Output the (X, Y) coordinate of the center of the cell containing the given text.  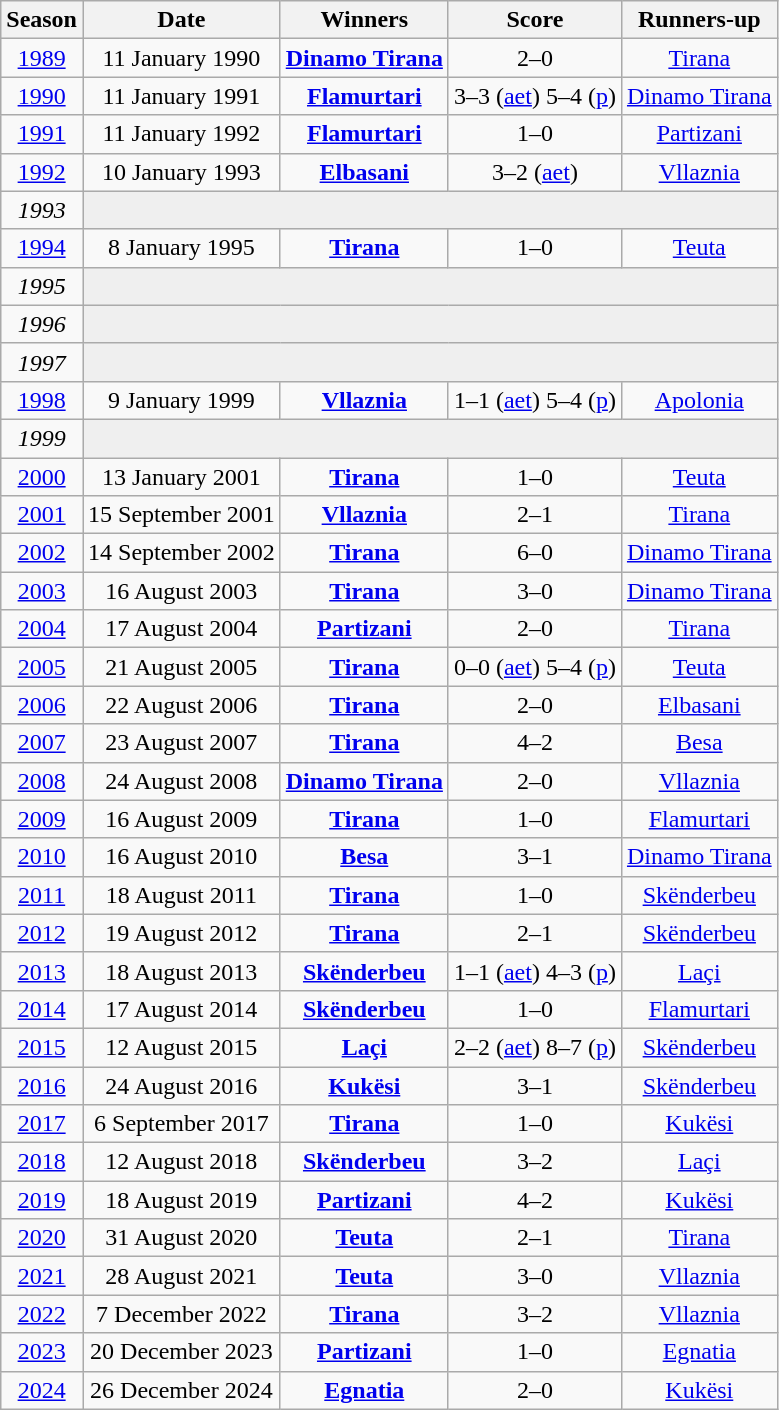
11 January 1991 (181, 96)
18 August 2011 (181, 895)
2000 (42, 477)
Winners (364, 20)
20 December 2023 (181, 1352)
8 January 1995 (181, 248)
15 September 2001 (181, 515)
2018 (42, 1162)
11 January 1990 (181, 58)
2023 (42, 1352)
2019 (42, 1200)
2008 (42, 781)
22 August 2006 (181, 705)
24 August 2016 (181, 1085)
1997 (42, 362)
2003 (42, 591)
21 August 2005 (181, 667)
16 August 2010 (181, 857)
17 August 2004 (181, 629)
2001 (42, 515)
2017 (42, 1124)
12 August 2018 (181, 1162)
2002 (42, 553)
2007 (42, 743)
1–1 (aet) 4–3 (p) (534, 971)
2004 (42, 629)
1991 (42, 134)
2015 (42, 1047)
2020 (42, 1238)
26 December 2024 (181, 1390)
2016 (42, 1085)
6–0 (534, 553)
2022 (42, 1314)
11 January 1992 (181, 134)
1994 (42, 248)
2009 (42, 819)
0–0 (aet) 5–4 (p) (534, 667)
7 December 2022 (181, 1314)
18 August 2013 (181, 971)
2–2 (aet) 8–7 (p) (534, 1047)
19 August 2012 (181, 933)
2021 (42, 1276)
Season (42, 20)
24 August 2008 (181, 781)
2006 (42, 705)
10 January 1993 (181, 172)
14 September 2002 (181, 553)
2011 (42, 895)
16 August 2003 (181, 591)
1989 (42, 58)
31 August 2020 (181, 1238)
1–1 (aet) 5–4 (p) (534, 400)
13 January 2001 (181, 477)
Apolonia (699, 400)
2013 (42, 971)
2024 (42, 1390)
12 August 2015 (181, 1047)
18 August 2019 (181, 1200)
17 August 2014 (181, 1009)
28 August 2021 (181, 1276)
1993 (42, 210)
Score (534, 20)
2010 (42, 857)
23 August 2007 (181, 743)
2012 (42, 933)
1996 (42, 324)
3–3 (aet) 5–4 (p) (534, 96)
16 August 2009 (181, 819)
6 September 2017 (181, 1124)
1998 (42, 400)
1995 (42, 286)
9 January 1999 (181, 400)
Runners-up (699, 20)
2005 (42, 667)
1992 (42, 172)
3–2 (aet) (534, 172)
1999 (42, 438)
Date (181, 20)
2014 (42, 1009)
1990 (42, 96)
